Detect which cell encompasses the target text, then output its (x, y) center coordinate. 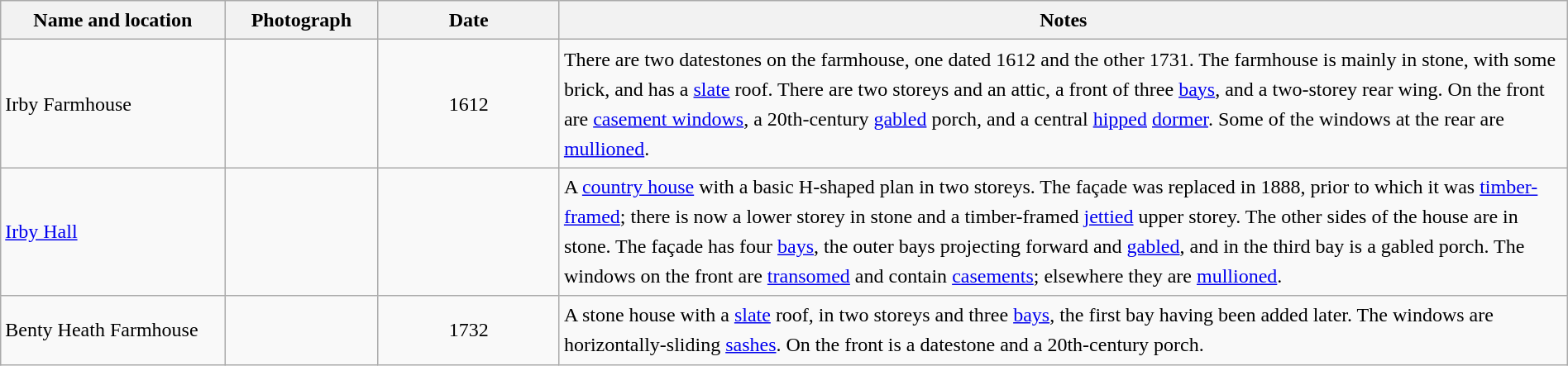
Notes (1064, 20)
1612 (468, 104)
Irby Farmhouse (112, 104)
Benty Heath Farmhouse (112, 330)
Date (468, 20)
Photograph (301, 20)
1732 (468, 330)
Irby Hall (112, 231)
Name and location (112, 20)
